Return the (X, Y) coordinate for the center point of the cell that contains the specified text.  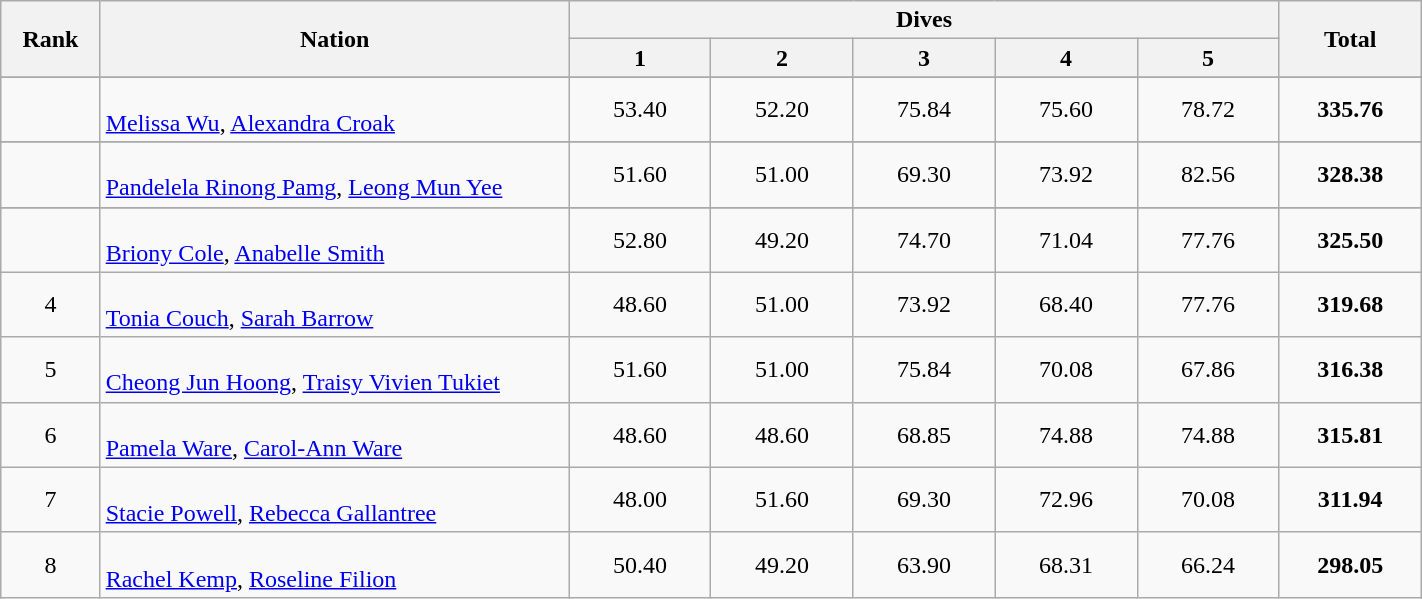
68.85 (924, 434)
48.00 (640, 500)
Rank (50, 39)
2 (782, 58)
325.50 (1350, 240)
52.80 (640, 240)
Melissa Wu, Alexandra Croak (334, 110)
53.40 (640, 110)
Total (1350, 39)
68.40 (1066, 304)
75.60 (1066, 110)
316.38 (1350, 370)
52.20 (782, 110)
319.68 (1350, 304)
8 (50, 564)
74.70 (924, 240)
Stacie Powell, Rebecca Gallantree (334, 500)
Tonia Couch, Sarah Barrow (334, 304)
67.86 (1208, 370)
Nation (334, 39)
Pamela Ware, Carol-Ann Ware (334, 434)
78.72 (1208, 110)
50.40 (640, 564)
335.76 (1350, 110)
Cheong Jun Hoong, Traisy Vivien Tukiet (334, 370)
Briony Cole, Anabelle Smith (334, 240)
Pandelela Rinong Pamg, Leong Mun Yee (334, 174)
68.31 (1066, 564)
298.05 (1350, 564)
72.96 (1066, 500)
311.94 (1350, 500)
1 (640, 58)
7 (50, 500)
Dives (924, 20)
6 (50, 434)
Rachel Kemp, Roseline Filion (334, 564)
328.38 (1350, 174)
82.56 (1208, 174)
63.90 (924, 564)
71.04 (1066, 240)
66.24 (1208, 564)
3 (924, 58)
315.81 (1350, 434)
